Detect which cell encompasses the target text, then output its (X, Y) center coordinate. 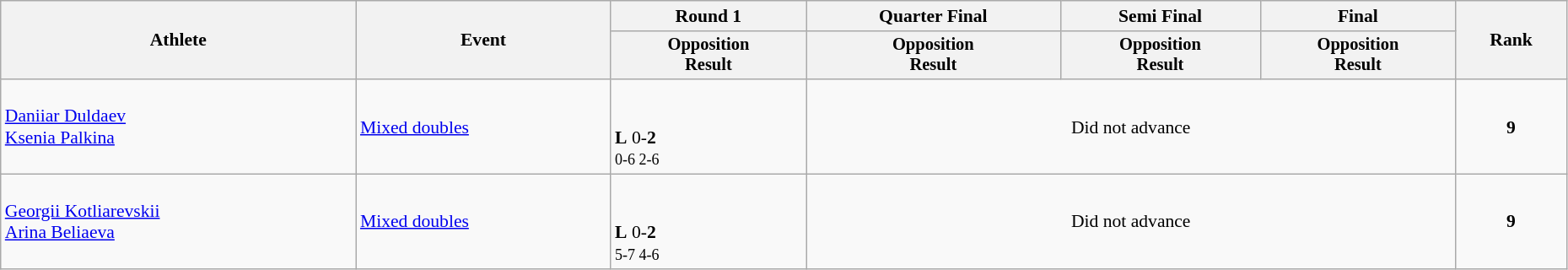
Final (1358, 16)
Round 1 (709, 16)
Daniiar DuldaevKsenia Palkina (179, 127)
Rank (1511, 40)
L 0-20-6 2-6 (709, 127)
Event (483, 40)
Quarter Final (933, 16)
L 0-25-7 4-6 (709, 222)
Semi Final (1161, 16)
Georgii KotliarevskiiArina Beliaeva (179, 222)
Athlete (179, 40)
